Find where the given text appears and provide that cell's center as (x, y) coordinate. 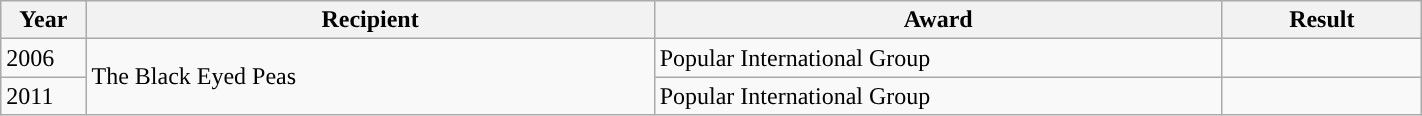
Result (1322, 20)
2011 (44, 96)
Award (938, 20)
2006 (44, 58)
Year (44, 20)
The Black Eyed Peas (370, 77)
Recipient (370, 20)
